Determine the [X, Y] coordinate at the center of the cell enclosing the given text.  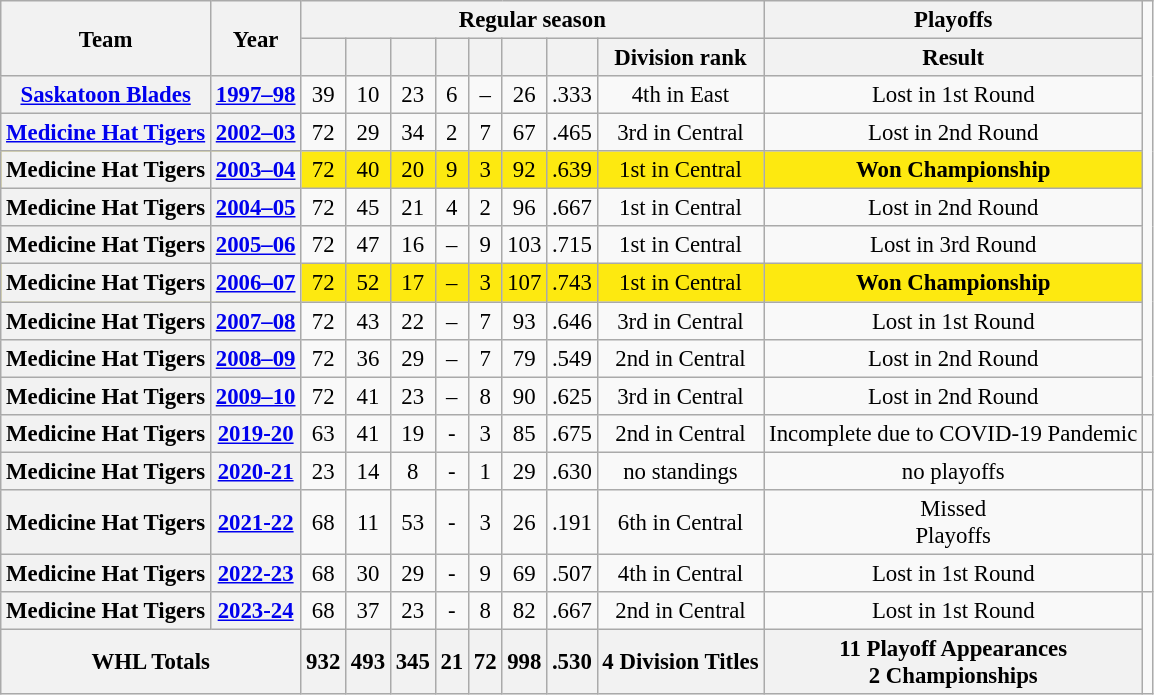
Result [954, 58]
11 Playoff Appearances2 Championships [954, 662]
1 [484, 471]
6 [452, 95]
2004–05 [255, 208]
no playoffs [954, 471]
Incomplete due to COVID-19 Pandemic [954, 433]
96 [524, 208]
2021-22 [255, 522]
90 [524, 396]
2008–09 [255, 358]
2019-20 [255, 433]
34 [412, 133]
Year [255, 38]
.333 [572, 95]
.715 [572, 245]
69 [524, 573]
17 [412, 283]
93 [524, 321]
2005–06 [255, 245]
.625 [572, 396]
19 [412, 433]
82 [524, 611]
.549 [572, 358]
2007–08 [255, 321]
1997–98 [255, 95]
14 [368, 471]
.191 [572, 522]
.675 [572, 433]
20 [412, 170]
2022-23 [255, 573]
63 [324, 433]
47 [368, 245]
40 [368, 170]
4 Division Titles [680, 662]
Lost in 3rd Round [954, 245]
932 [324, 662]
52 [368, 283]
345 [412, 662]
2006–07 [255, 283]
.743 [572, 283]
22 [412, 321]
103 [524, 245]
79 [524, 358]
4th in Central [680, 573]
Saskatoon Blades [106, 95]
2002–03 [255, 133]
53 [412, 522]
2003–04 [255, 170]
no standings [680, 471]
Regular season [532, 20]
6th in Central [680, 522]
.507 [572, 573]
85 [524, 433]
Division rank [680, 58]
998 [524, 662]
43 [368, 321]
10 [368, 95]
Team [106, 38]
.646 [572, 321]
493 [368, 662]
.530 [572, 662]
Playoffs [954, 20]
2020-21 [255, 471]
37 [368, 611]
36 [368, 358]
4 [452, 208]
67 [524, 133]
11 [368, 522]
45 [368, 208]
16 [412, 245]
WHL Totals [151, 662]
MissedPlayoffs [954, 522]
2023-24 [255, 611]
.639 [572, 170]
.630 [572, 471]
4th in East [680, 95]
92 [524, 170]
30 [368, 573]
39 [324, 95]
.465 [572, 133]
2009–10 [255, 396]
107 [524, 283]
